Scan for the cell matching the given text and deliver its [X, Y] coordinate at center. 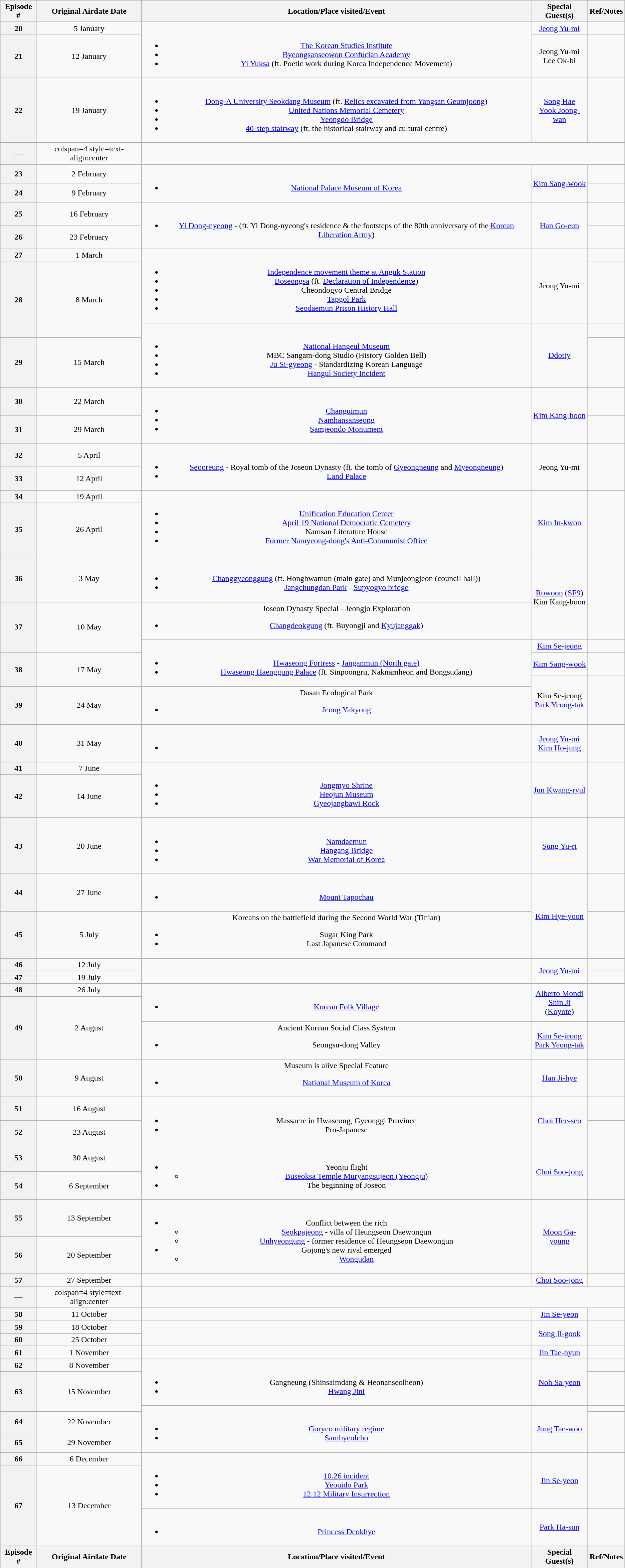
43 [19, 846]
29 November [89, 1442]
9 February [89, 193]
Moon Ga-young [560, 1236]
19 July [89, 977]
Dasan Ecological ParkJeong Yakyong [337, 706]
32 [19, 455]
21 [19, 56]
42 [19, 797]
35 [19, 529]
Han Go-eun [560, 226]
17 May [89, 670]
51 [19, 1109]
50 [19, 1078]
29 [19, 363]
30 [19, 402]
64 [19, 1422]
Sung Yu-ri [560, 846]
Song HaeYook Joong-wan [560, 110]
62 [19, 1365]
5 January [89, 28]
52 [19, 1132]
66 [19, 1459]
5 April [89, 455]
23 [19, 174]
22 November [89, 1422]
29 March [89, 430]
28 [19, 299]
31 [19, 430]
National Palace Museum of Korea [337, 183]
12 January [89, 56]
10.26 incidentYeouido Park12.12 Military Insurrection [337, 1480]
Ancient Korean Social Class SystemSeongsu-dong Valley [337, 1040]
Jeong Yu-miLee Ok-bi [560, 56]
Kim Kang-hoon [560, 416]
14 June [89, 797]
Korean Folk Village [337, 1002]
24 May [89, 706]
Jun Kwang-ryul [560, 790]
Song Il-gook [560, 1333]
27 [19, 255]
Alberto MondiShin Ji (Koyote) [560, 1002]
3 May [89, 578]
24 [19, 193]
Jung Tae-woo [560, 1429]
22 March [89, 402]
53 [19, 1158]
36 [19, 578]
Gangneung (Shinsaimdang & Heonanseolheon)Hwang Jini [337, 1382]
63 [19, 1392]
Seooreung - Royal tomb of the Joseon Dynasty (ft. the tomb of Gyeongneung and Myeongneung)Land Palace [337, 467]
55 [19, 1218]
1 November [89, 1352]
Jin Tae-hyun [560, 1352]
58 [19, 1314]
41 [19, 768]
16 February [89, 214]
Mount Tapochau [337, 893]
Unification Education CenterApril 19 National Democratic CemeteryNamsan Literature HouseFormer Namyeong-dong's Anti-Communist Office [337, 523]
33 [19, 478]
Hwaseong Fortress - Janganmun (North gate)Hwaseong Haenggung Palace (ft. Sinpoongru, Naknamheon and Bongsudang) [337, 663]
Jongmyo ShrineHeojun MuseumGyeojangbawi Rock [337, 790]
30 August [89, 1158]
Park Ha-sun [560, 1527]
10 May [89, 627]
8 November [89, 1365]
The Korean Studies InstituteByeongsanseowon Confucian AcademyYi Yuksa (ft. Poetic work during Korea Independence Movement) [337, 50]
25 [19, 214]
20 September [89, 1255]
ChanguimunNamhansanseongSamjeondo Monument [337, 416]
23 February [89, 237]
Kim In-kwon [560, 523]
27 June [89, 893]
48 [19, 990]
56 [19, 1255]
Kim Se-jeong [560, 646]
NamdaemunHangang BridgeWar Memorial of Korea [337, 846]
11 October [89, 1314]
12 April [89, 478]
Rowoon (SF9)Kim Kang-hoon [560, 597]
Koreans on the battlefield during the Second World War (Tinian)Sugar King ParkLast Japanese Command [337, 935]
Changgyeonggung (ft. Honghwamun (main gate) and Munjeongjeon (council hall))Jangchungdan Park - Supyogyo bridge [337, 578]
38 [19, 670]
2 August [89, 1028]
Han Ji-hye [560, 1078]
67 [19, 1506]
34 [19, 496]
49 [19, 1028]
60 [19, 1340]
Museum is alive Special FeatureNational Museum of Korea [337, 1078]
6 September [89, 1186]
Goryeo military regimeSambyeolcho [337, 1429]
1 March [89, 255]
26 [19, 237]
26 July [89, 990]
39 [19, 706]
13 September [89, 1218]
6 December [89, 1459]
26 April [89, 529]
23 August [89, 1132]
Yeonju flightBuseoksa Temple Muryangsujeon (Yeongju)The beginning of Joseon [337, 1171]
7 June [89, 768]
12 July [89, 965]
40 [19, 743]
22 [19, 110]
National Hangeul MuseumMBC Sangam-dong Studio (History Golden Bell)Ju Si-gyeong - Standardizing Korean LanguageHangul Society Incident [337, 355]
54 [19, 1186]
9 August [89, 1078]
5 July [89, 935]
15 November [89, 1392]
18 October [89, 1327]
Joseon Dynasty Special - Jeongjo ExplorationChangdeokgung (ft. Buyongji and Kyujanggak) [337, 621]
19 April [89, 496]
27 September [89, 1280]
19 January [89, 110]
59 [19, 1327]
Jeong Yu-miKim Ho-jung [560, 743]
47 [19, 977]
61 [19, 1352]
13 December [89, 1506]
2 February [89, 174]
20 June [89, 846]
46 [19, 965]
Princess Deokhye [337, 1527]
Ddotty [560, 355]
57 [19, 1280]
8 March [89, 299]
16 August [89, 1109]
65 [19, 1442]
45 [19, 935]
15 March [89, 363]
Yi Dong-nyeong - (ft. Yi Dong-nyeong's residence & the footsteps of the 80th anniversary of the Korean Liberation Army) [337, 226]
Kim Hye-yoon [560, 916]
Massacre in Hwaseong, Gyeonggi ProvincePro-Japanese [337, 1120]
37 [19, 627]
Choi Hee-seo [560, 1120]
20 [19, 28]
31 May [89, 743]
44 [19, 893]
Noh Sa-yeon [560, 1382]
25 October [89, 1340]
